Search for the cell housing the specified text and yield its [X, Y] center coordinate. 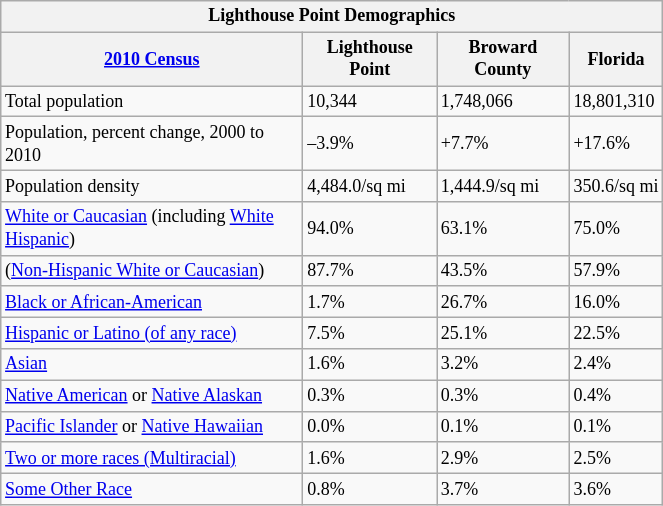
+7.7% [504, 144]
57.9% [616, 270]
Two or more races (Multiracial) [152, 458]
63.1% [504, 229]
1.7% [370, 302]
0.0% [370, 426]
0.8% [370, 488]
350.6/sq mi [616, 186]
2.5% [616, 458]
3.2% [504, 364]
Florida [616, 59]
4,484.0/sq mi [370, 186]
18,801,310 [616, 102]
Asian [152, 364]
Pacific Islander or Native Hawaiian [152, 426]
2.4% [616, 364]
Black or African-American [152, 302]
7.5% [370, 334]
2010 Census [152, 59]
+17.6% [616, 144]
Lighthouse Point Demographics [332, 16]
0.4% [616, 396]
–3.9% [370, 144]
Some Other Race [152, 488]
White or Caucasian (including White Hispanic) [152, 229]
26.7% [504, 302]
25.1% [504, 334]
3.6% [616, 488]
Total population [152, 102]
Hispanic or Latino (of any race) [152, 334]
16.0% [616, 302]
75.0% [616, 229]
(Non-Hispanic White or Caucasian) [152, 270]
1,444.9/sq mi [504, 186]
10,344 [370, 102]
2.9% [504, 458]
Lighthouse Point [370, 59]
Population density [152, 186]
3.7% [504, 488]
94.0% [370, 229]
1,748,066 [504, 102]
87.7% [370, 270]
Broward County [504, 59]
Population, percent change, 2000 to 2010 [152, 144]
22.5% [616, 334]
Native American or Native Alaskan [152, 396]
43.5% [504, 270]
